For the text-containing cell, return its midpoint in [X, Y] coordinate format. 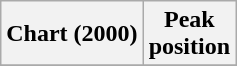
Peakposition [189, 34]
Chart (2000) [72, 34]
